Scan for the cell matching the given text and deliver its (x, y) coordinate at center. 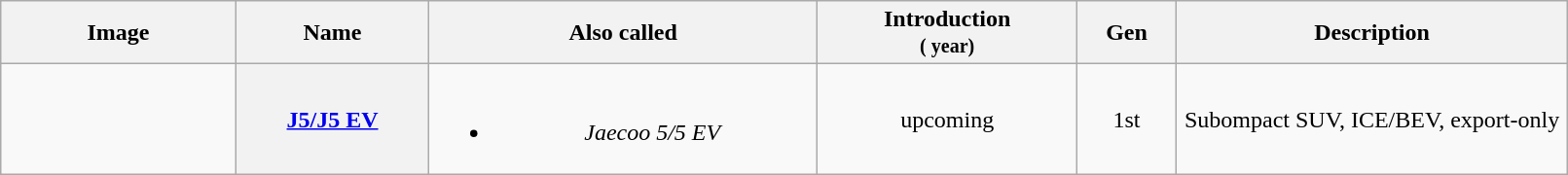
Gen (1127, 33)
upcoming (948, 119)
1st (1127, 119)
Also called (623, 33)
Jaecoo 5/5 EV (623, 119)
Image (119, 33)
J5/J5 EV (333, 119)
Name (333, 33)
Introduction( year) (948, 33)
Subompact SUV, ICE/BEV, export-only (1372, 119)
Description (1372, 33)
